Pinpoint the cell where the given text exists, returning its (x, y) midpoint coordinate. 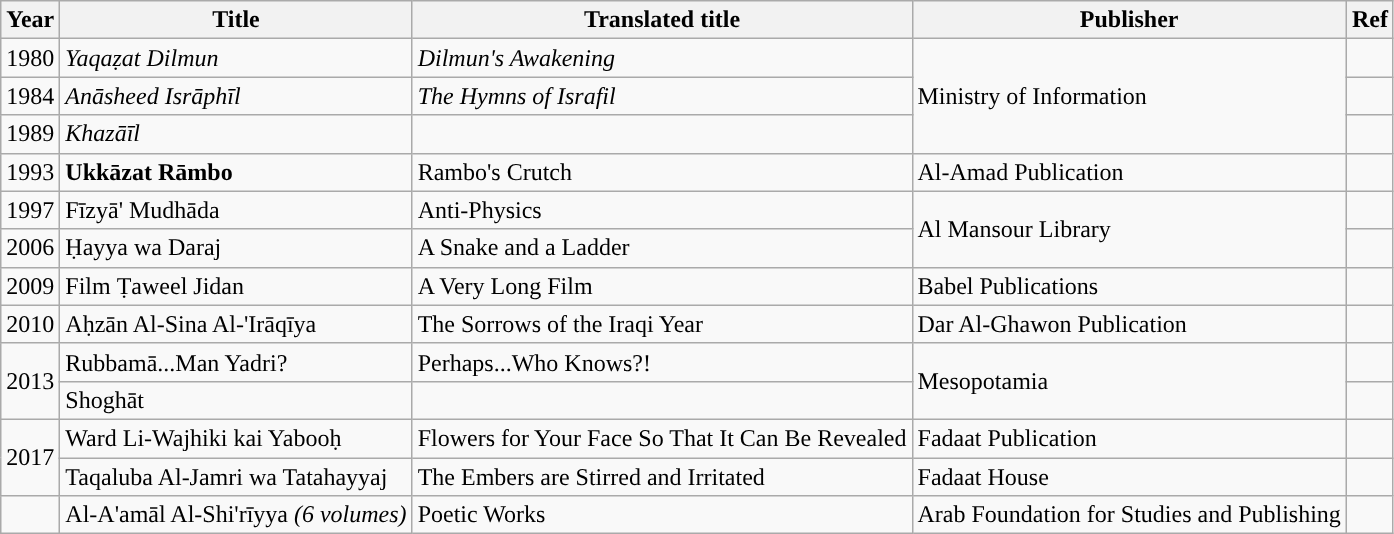
The Embers are Stirred and Irritated (662, 477)
Arab Foundation for Studies and Publishing (1129, 515)
2006 (30, 248)
Rubbamā...Man Yadri? (236, 362)
Translated title (662, 20)
1980 (30, 58)
2010 (30, 324)
The Hymns of Israfil (662, 96)
Taqaluba Al-Jamri wa Tatahayyaj (236, 477)
1997 (30, 210)
Ward Li-Wajhiki kai Yabooḥ (236, 438)
Rambo's Crutch (662, 172)
Fadaat House (1129, 477)
Perhaps...Who Knows?! (662, 362)
Dar Al-Ghawon Publication (1129, 324)
A Very Long Film (662, 286)
Film Ṭaweel Jidan (236, 286)
The Sorrows of the Iraqi Year (662, 324)
Ḥayya wa Daraj (236, 248)
Al-A'amāl Al-Shi'rīyya (6 volumes) (236, 515)
Khazāīl (236, 134)
Dilmun's Awakening (662, 58)
Anti-Physics (662, 210)
2013 (30, 381)
2017 (30, 457)
Mesopotamia (1129, 381)
Anāsheed Isrāphīl (236, 96)
Yaqaẓat Dilmun (236, 58)
Babel Publications (1129, 286)
Ministry of Information (1129, 96)
Publisher (1129, 20)
Title (236, 20)
Ukkāzat Rāmbo (236, 172)
Flowers for Your Face So That It Can Be Revealed (662, 438)
A Snake and a Ladder (662, 248)
2009 (30, 286)
Poetic Works (662, 515)
1993 (30, 172)
Fīzyā' Mudhāda (236, 210)
Aḥzān Al-Sina Al-'Irāqīya (236, 324)
1989 (30, 134)
Year (30, 20)
1984 (30, 96)
Ref (1370, 20)
Al-Amad Publication (1129, 172)
Shoghāt (236, 400)
Fadaat Publication (1129, 438)
Al Mansour Library (1129, 229)
